Return the (X, Y) coordinate for the center point of the cell that contains the specified text.  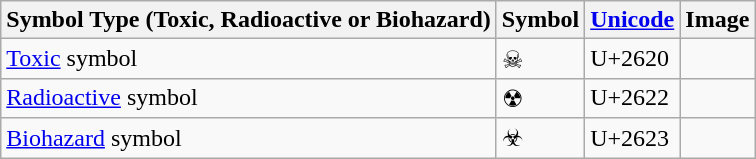
U+2620 (632, 59)
Symbol Type (Toxic, Radioactive or Biohazard) (249, 20)
Symbol (540, 20)
Unicode (632, 20)
☢ (540, 98)
Toxic symbol (249, 59)
☠ (540, 59)
Biohazard symbol (249, 138)
☣ (540, 138)
Image (718, 20)
Radioactive symbol (249, 98)
U+2622 (632, 98)
U+2623 (632, 138)
